Search for the cell housing the specified text and yield its [x, y] center coordinate. 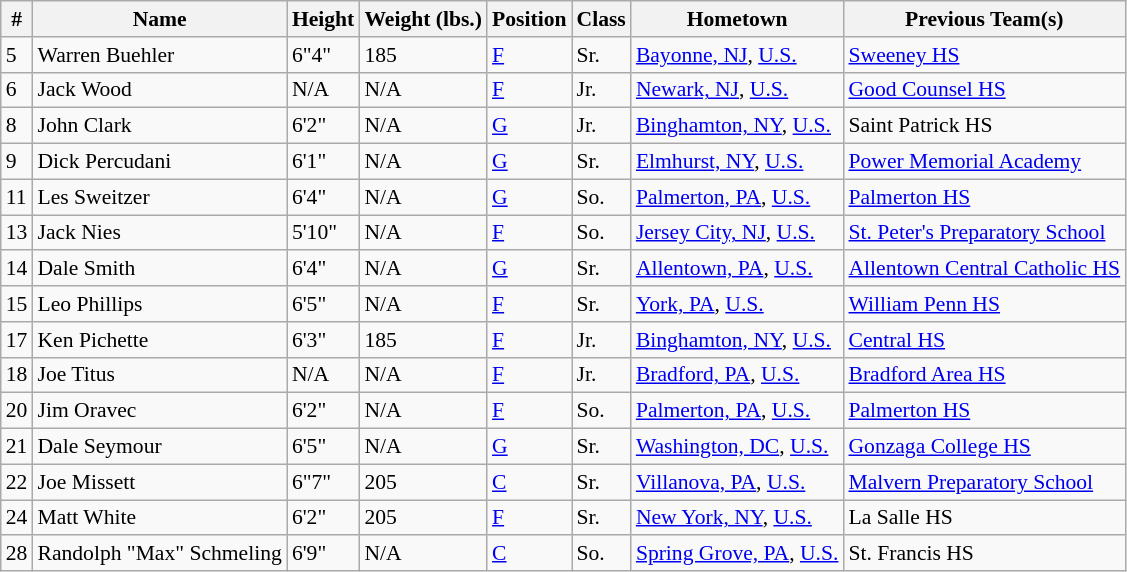
Hometown [738, 19]
Jack Wood [159, 90]
Power Memorial Academy [984, 162]
New York, NY, U.S. [738, 518]
6'9" [323, 554]
9 [17, 162]
John Clark [159, 126]
Sweeney HS [984, 55]
St. Francis HS [984, 554]
St. Peter's Preparatory School [984, 233]
Bradford, PA, U.S. [738, 375]
Randolph "Max" Schmeling [159, 554]
Matt White [159, 518]
14 [17, 269]
Joe Missett [159, 482]
Good Counsel HS [984, 90]
22 [17, 482]
Central HS [984, 340]
Dale Seymour [159, 447]
5'10" [323, 233]
20 [17, 411]
6 [17, 90]
Allentown Central Catholic HS [984, 269]
Newark, NJ, U.S. [738, 90]
Jersey City, NJ, U.S. [738, 233]
Leo Phillips [159, 304]
6'3" [323, 340]
Joe Titus [159, 375]
6'1" [323, 162]
Height [323, 19]
Name [159, 19]
Saint Patrick HS [984, 126]
Class [602, 19]
Spring Grove, PA, U.S. [738, 554]
13 [17, 233]
Weight (lbs.) [423, 19]
Les Sweitzer [159, 197]
Villanova, PA, U.S. [738, 482]
24 [17, 518]
17 [17, 340]
Bradford Area HS [984, 375]
Position [529, 19]
18 [17, 375]
Elmhurst, NY, U.S. [738, 162]
Bayonne, NJ, U.S. [738, 55]
6"7" [323, 482]
# [17, 19]
Ken Pichette [159, 340]
Warren Buehler [159, 55]
York, PA, U.S. [738, 304]
Dale Smith [159, 269]
28 [17, 554]
5 [17, 55]
11 [17, 197]
La Salle HS [984, 518]
Washington, DC, U.S. [738, 447]
Previous Team(s) [984, 19]
8 [17, 126]
Jim Oravec [159, 411]
Allentown, PA, U.S. [738, 269]
William Penn HS [984, 304]
Gonzaga College HS [984, 447]
6"4" [323, 55]
Jack Nies [159, 233]
21 [17, 447]
Dick Percudani [159, 162]
15 [17, 304]
Malvern Preparatory School [984, 482]
